Pinpoint the cell where the given text exists, returning its [x, y] midpoint coordinate. 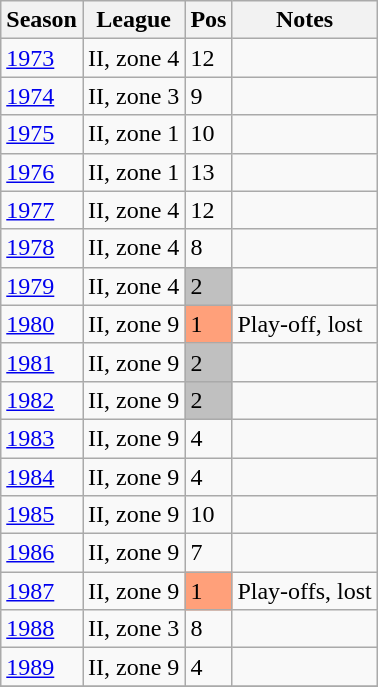
Play-off, lost [304, 324]
Notes [304, 20]
1987 [42, 591]
1977 [42, 210]
Pos [208, 20]
1981 [42, 362]
1980 [42, 324]
1983 [42, 438]
1989 [42, 667]
1975 [42, 134]
9 [208, 96]
1979 [42, 286]
1974 [42, 96]
1986 [42, 553]
League [133, 20]
Season [42, 20]
7 [208, 553]
1982 [42, 400]
1984 [42, 477]
1978 [42, 248]
1985 [42, 515]
1976 [42, 172]
13 [208, 172]
1973 [42, 58]
Play-offs, lost [304, 591]
1988 [42, 629]
